Detect which cell encompasses the target text, then output its (x, y) center coordinate. 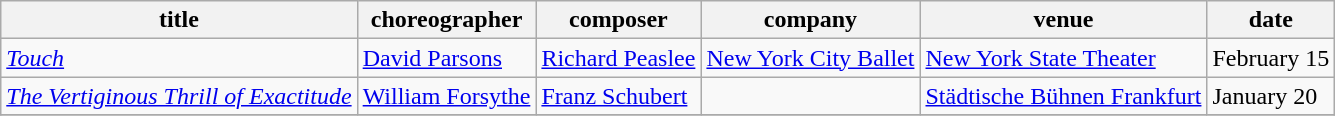
Richard Peaslee (618, 58)
company (810, 20)
choreographer (446, 20)
Städtische Bühnen Frankfurt (1064, 96)
New York City Ballet (810, 58)
January 20 (1271, 96)
title (179, 20)
David Parsons (446, 58)
Franz Schubert (618, 96)
The Vertiginous Thrill of Exactitude (179, 96)
composer (618, 20)
New York State Theater (1064, 58)
date (1271, 20)
William Forsythe (446, 96)
February 15 (1271, 58)
venue (1064, 20)
Touch (179, 58)
